Detect which cell encompasses the target text, then output its (x, y) center coordinate. 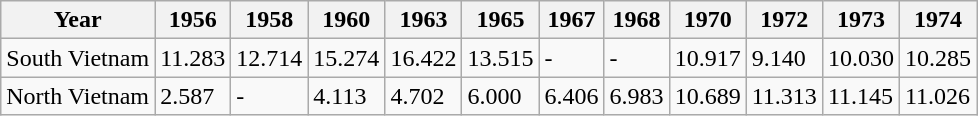
South Vietnam (78, 58)
11.145 (860, 96)
6.000 (500, 96)
4.113 (346, 96)
11.313 (784, 96)
1958 (270, 20)
15.274 (346, 58)
1956 (193, 20)
1960 (346, 20)
1970 (708, 20)
10.917 (708, 58)
12.714 (270, 58)
1968 (636, 20)
10.689 (708, 96)
1963 (424, 20)
11.026 (938, 96)
9.140 (784, 58)
2.587 (193, 96)
1974 (938, 20)
1972 (784, 20)
6.406 (572, 96)
Year (78, 20)
North Vietnam (78, 96)
13.515 (500, 58)
4.702 (424, 96)
10.285 (938, 58)
16.422 (424, 58)
10.030 (860, 58)
1967 (572, 20)
11.283 (193, 58)
6.983 (636, 96)
1965 (500, 20)
1973 (860, 20)
